Find where the given text appears and provide that cell's center as [X, Y] coordinate. 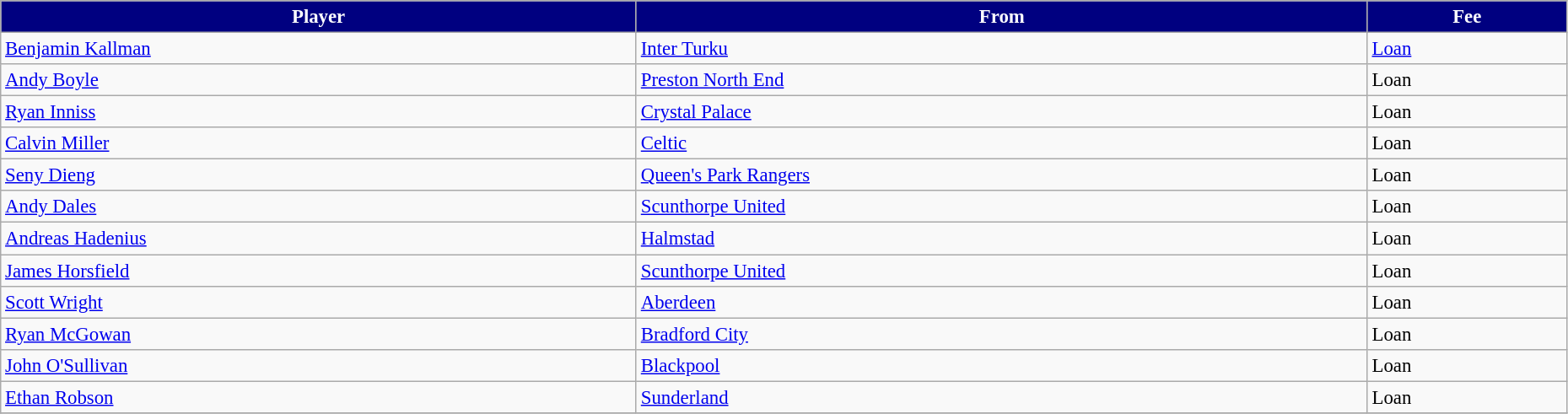
Andy Boyle [319, 80]
Ethan Robson [319, 397]
Inter Turku [1002, 49]
Preston North End [1002, 80]
Ryan McGowan [319, 334]
John O'Sullivan [319, 365]
Scott Wright [319, 302]
Sunderland [1002, 397]
Queen's Park Rangers [1002, 175]
Andy Dales [319, 207]
Calvin Miller [319, 143]
Halmstad [1002, 239]
James Horsfield [319, 271]
Blackpool [1002, 365]
Seny Dieng [319, 175]
Aberdeen [1002, 302]
Ryan Inniss [319, 112]
Crystal Palace [1002, 112]
Fee [1467, 17]
Benjamin Kallman [319, 49]
Bradford City [1002, 334]
Andreas Hadenius [319, 239]
Celtic [1002, 143]
Player [319, 17]
From [1002, 17]
